Determine the [X, Y] coordinate at the center of the cell enclosing the given text.  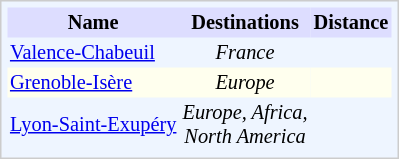
Name [93, 23]
Valence-Chabeuil [93, 53]
Europe [244, 83]
Distance [352, 23]
Lyon-Saint-Exupéry [93, 125]
Europe, Africa, North America [244, 125]
Destinations [244, 23]
Grenoble-Isère [93, 83]
France [244, 53]
